Pinpoint the cell where the given text exists, returning its (x, y) midpoint coordinate. 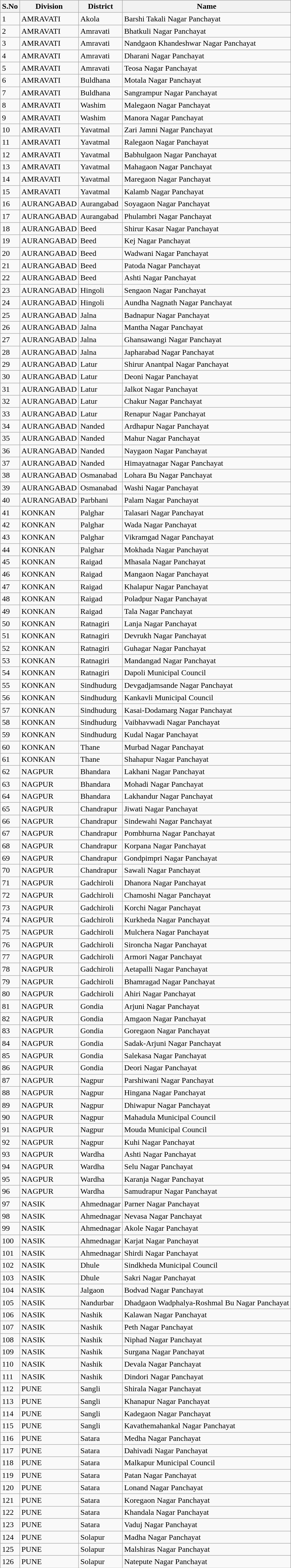
25 (10, 315)
Sengaon Nagar Panchayat (206, 290)
102 (10, 1265)
Kankavli Municipal Council (206, 698)
105 (10, 1302)
47 (10, 587)
71 (10, 883)
Khanapur Nagar Panchayat (206, 1401)
Mangaon Nagar Panchayat (206, 574)
101 (10, 1253)
Samudrapur Nagar Panchayat (206, 1191)
Malegaon Nagar Panchayat (206, 105)
65 (10, 809)
Khalapur Nagar Panchayat (206, 587)
64 (10, 796)
2 (10, 31)
Mahadula Municipal Council (206, 1117)
Parner Nagar Panchayat (206, 1204)
Mouda Municipal Council (206, 1130)
27 (10, 340)
Parbhani (101, 500)
Hingana Nagar Panchayat (206, 1093)
Kuhi Nagar Panchayat (206, 1142)
111 (10, 1377)
Sadak-Arjuni Nagar Panchayat (206, 1043)
15 (10, 192)
108 (10, 1340)
Name (206, 6)
14 (10, 179)
Murbad Nagar Panchayat (206, 747)
Peth Nagar Panchayat (206, 1327)
Devala Nagar Panchayat (206, 1364)
77 (10, 957)
Naygaon Nagar Panchayat (206, 451)
97 (10, 1204)
39 (10, 488)
Kadegaon Nagar Panchayat (206, 1414)
9 (10, 117)
114 (10, 1414)
District (101, 6)
1 (10, 19)
Surgana Nagar Panchayat (206, 1352)
Deoni Nagar Panchayat (206, 377)
40 (10, 500)
Armori Nagar Panchayat (206, 957)
21 (10, 266)
125 (10, 1550)
Kalamb Nagar Panchayat (206, 192)
51 (10, 636)
Barshi Takali Nagar Panchayat (206, 19)
83 (10, 1031)
Karjat Nagar Panchayat (206, 1241)
Natepute Nagar Panchayat (206, 1562)
18 (10, 229)
Chamoshi Nagar Panchayat (206, 895)
94 (10, 1167)
Lohara Bu Nagar Panchayat (206, 475)
61 (10, 760)
43 (10, 537)
Devrukh Nagar Panchayat (206, 636)
Zari Jamni Nagar Panchayat (206, 130)
Deori Nagar Panchayat (206, 1068)
126 (10, 1562)
60 (10, 747)
42 (10, 525)
Lonand Nagar Panchayat (206, 1488)
48 (10, 599)
95 (10, 1179)
Kurkheda Nagar Panchayat (206, 920)
58 (10, 722)
Chakur Nagar Panchayat (206, 401)
80 (10, 994)
12 (10, 155)
Teosa Nagar Panchayat (206, 68)
122 (10, 1512)
13 (10, 167)
Vaduj Nagar Panchayat (206, 1525)
Mokhada Nagar Panchayat (206, 550)
37 (10, 463)
Himayatnagar Nagar Panchayat (206, 463)
10 (10, 130)
Manora Nagar Panchayat (206, 117)
103 (10, 1278)
112 (10, 1389)
109 (10, 1352)
88 (10, 1093)
Arjuni Nagar Panchayat (206, 1006)
Wada Nagar Panchayat (206, 525)
86 (10, 1068)
Malkapur Municipal Council (206, 1463)
50 (10, 624)
69 (10, 858)
56 (10, 698)
Soyagaon Nagar Panchayat (206, 204)
35 (10, 438)
124 (10, 1537)
Babhulgaon Nagar Panchayat (206, 155)
Malshiras Nagar Panchayat (206, 1550)
67 (10, 833)
Karanja Nagar Panchayat (206, 1179)
34 (10, 426)
Aundha Nagnath Nagar Panchayat (206, 303)
19 (10, 241)
84 (10, 1043)
70 (10, 870)
Niphad Nagar Panchayat (206, 1340)
Guhagar Nagar Panchayat (206, 648)
76 (10, 945)
110 (10, 1364)
Ahiri Nagar Panchayat (206, 994)
Jalgaon (101, 1290)
Mahagaon Nagar Panchayat (206, 167)
107 (10, 1327)
Poladpur Nagar Panchayat (206, 599)
106 (10, 1315)
6 (10, 80)
Renapur Nagar Panchayat (206, 414)
119 (10, 1475)
31 (10, 389)
66 (10, 821)
Patan Nagar Panchayat (206, 1475)
Sangrampur Nagar Panchayat (206, 93)
55 (10, 685)
32 (10, 401)
57 (10, 710)
Mulchera Nagar Panchayat (206, 932)
Khandala Nagar Panchayat (206, 1512)
Dhiwapur Nagar Panchayat (206, 1105)
Kej Nagar Panchayat (206, 241)
96 (10, 1191)
Wadwani Nagar Panchayat (206, 253)
Goregaon Nagar Panchayat (206, 1031)
Talasari Nagar Panchayat (206, 512)
46 (10, 574)
82 (10, 1019)
Division (49, 6)
68 (10, 846)
Korpana Nagar Panchayat (206, 846)
Ghansawangi Nagar Panchayat (206, 340)
52 (10, 648)
Dhanora Nagar Panchayat (206, 883)
S.No (10, 6)
Vikramgad Nagar Panchayat (206, 537)
Sakri Nagar Panchayat (206, 1278)
98 (10, 1216)
93 (10, 1155)
Dapoli Municipal Council (206, 673)
79 (10, 982)
41 (10, 512)
Selu Nagar Panchayat (206, 1167)
Mantha Nagar Panchayat (206, 327)
Jalkot Nagar Panchayat (206, 389)
Nevasa Nagar Panchayat (206, 1216)
118 (10, 1463)
5 (10, 68)
Shirur Anantpal Nagar Panchayat (206, 365)
Aetapalli Nagar Panchayat (206, 969)
78 (10, 969)
4 (10, 56)
23 (10, 290)
116 (10, 1438)
72 (10, 895)
92 (10, 1142)
38 (10, 475)
Maregaon Nagar Panchayat (206, 179)
Sawali Nagar Panchayat (206, 870)
104 (10, 1290)
Ardhapur Nagar Panchayat (206, 426)
7 (10, 93)
Devgadjamsande Nagar Panchayat (206, 685)
Kasai-Dodamarg Nagar Panchayat (206, 710)
Ralegaon Nagar Panchayat (206, 142)
74 (10, 920)
Koregaon Nagar Panchayat (206, 1500)
Mhasala Nagar Panchayat (206, 562)
11 (10, 142)
Gondpimpri Nagar Panchayat (206, 858)
24 (10, 303)
Vaibhavwadi Nagar Panchayat (206, 722)
Mandangad Nagar Panchayat (206, 661)
Bodvad Nagar Panchayat (206, 1290)
Mohadi Nagar Panchayat (206, 784)
Salekasa Nagar Panchayat (206, 1056)
59 (10, 735)
36 (10, 451)
Parshiwani Nagar Panchayat (206, 1080)
99 (10, 1228)
62 (10, 772)
81 (10, 1006)
Palam Nagar Panchayat (206, 500)
30 (10, 377)
33 (10, 414)
Sindkheda Municipal Council (206, 1265)
Badnapur Nagar Panchayat (206, 315)
45 (10, 562)
Dharani Nagar Panchayat (206, 56)
Kalawan Nagar Panchayat (206, 1315)
Amgaon Nagar Panchayat (206, 1019)
Madha Nagar Panchayat (206, 1537)
Jiwati Nagar Panchayat (206, 809)
Shirur Kasar Nagar Panchayat (206, 229)
75 (10, 932)
49 (10, 611)
Lakhani Nagar Panchayat (206, 772)
Nandurbar (101, 1302)
3 (10, 43)
113 (10, 1401)
Shirala Nagar Panchayat (206, 1389)
115 (10, 1426)
Japharabad Nagar Panchayat (206, 352)
Sindewahi Nagar Panchayat (206, 821)
Kudal Nagar Panchayat (206, 735)
26 (10, 327)
Dindori Nagar Panchayat (206, 1377)
63 (10, 784)
123 (10, 1525)
117 (10, 1451)
Bhatkuli Nagar Panchayat (206, 31)
Akole Nagar Panchayat (206, 1228)
22 (10, 278)
Dhadgaon Wadphalya-Roshmal Bu Nagar Panchayat (206, 1302)
100 (10, 1241)
Tala Nagar Panchayat (206, 611)
89 (10, 1105)
85 (10, 1056)
Patoda Nagar Panchayat (206, 266)
Bhamragad Nagar Panchayat (206, 982)
17 (10, 216)
20 (10, 253)
73 (10, 907)
Phulambri Nagar Panchayat (206, 216)
Motala Nagar Panchayat (206, 80)
Nandgaon Khandeshwar Nagar Panchayat (206, 43)
Washi Nagar Panchayat (206, 488)
Kavathemahankal Nagar Panchayat (206, 1426)
87 (10, 1080)
Shirdi Nagar Panchayat (206, 1253)
28 (10, 352)
120 (10, 1488)
29 (10, 365)
53 (10, 661)
Lanja Nagar Panchayat (206, 624)
Korchi Nagar Panchayat (206, 907)
Shahapur Nagar Panchayat (206, 760)
Dahivadi Nagar Panchayat (206, 1451)
16 (10, 204)
44 (10, 550)
90 (10, 1117)
Medha Nagar Panchayat (206, 1438)
121 (10, 1500)
54 (10, 673)
Mahur Nagar Panchayat (206, 438)
Sironcha Nagar Panchayat (206, 945)
Lakhandur Nagar Panchayat (206, 796)
Pombhurna Nagar Panchayat (206, 833)
8 (10, 105)
91 (10, 1130)
Akola (101, 19)
